Locate the cell with the specified text and output its [X, Y] center coordinate. 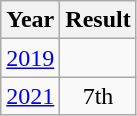
Result [98, 20]
2021 [30, 96]
7th [98, 96]
Year [30, 20]
2019 [30, 58]
